Capture the cell that displays the provided text and extract its (X, Y) central coordinate. 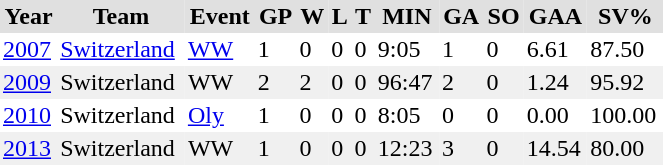
GP (276, 16)
Event (220, 16)
2009 (28, 82)
2007 (28, 50)
GA (461, 16)
Team (121, 16)
2013 (28, 148)
95.92 (625, 82)
SO (503, 16)
T (362, 16)
80.00 (625, 148)
Oly (220, 116)
W (312, 16)
GAA (556, 16)
6.61 (556, 50)
14.54 (556, 148)
9:05 (407, 50)
1.24 (556, 82)
0.00 (556, 116)
MIN (407, 16)
SV% (625, 16)
87.50 (625, 50)
Year (28, 16)
96:47 (407, 82)
100.00 (625, 116)
L (340, 16)
8:05 (407, 116)
2010 (28, 116)
12:23 (407, 148)
3 (461, 148)
